Return the [x, y] coordinate for the center point of the cell that contains the specified text.  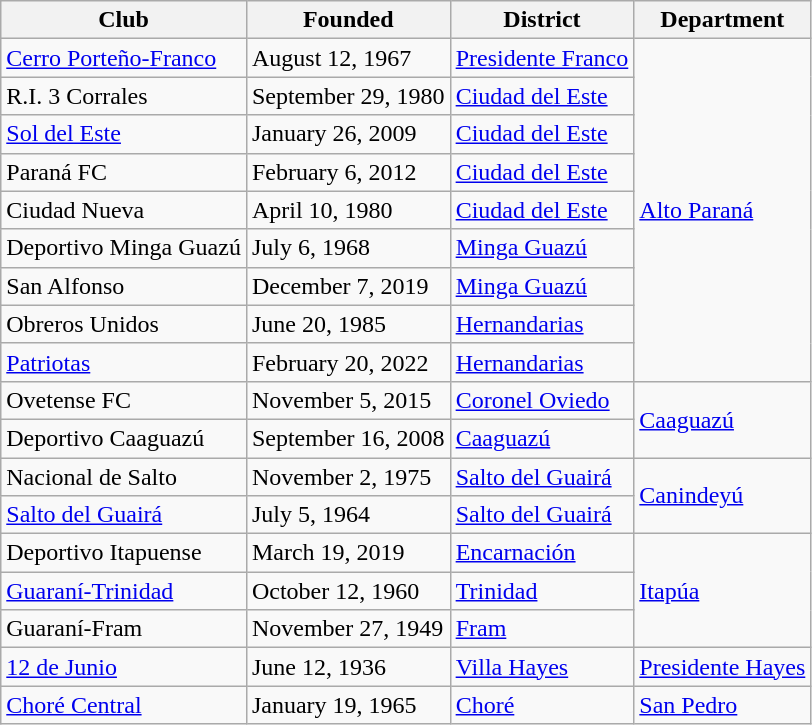
November 5, 2015 [348, 400]
Obreros Unidos [124, 324]
Ciudad Nueva [124, 210]
July 6, 1968 [348, 248]
July 5, 1964 [348, 515]
Fram [542, 629]
September 29, 1980 [348, 96]
Choré [542, 705]
12 de Junio [124, 667]
Deportivo Caaguazú [124, 438]
Villa Hayes [542, 667]
December 7, 2019 [348, 286]
Canindeyú [722, 496]
Cerro Porteño-Franco [124, 58]
January 19, 1965 [348, 705]
Presidente Franco [542, 58]
Itapúa [722, 591]
Deportivo Minga Guazú [124, 248]
Coronel Oviedo [542, 400]
January 26, 2009 [348, 134]
Choré Central [124, 705]
February 20, 2022 [348, 362]
Presidente Hayes [722, 667]
November 2, 1975 [348, 477]
Encarnación [542, 553]
June 12, 1936 [348, 667]
September 16, 2008 [348, 438]
June 20, 1985 [348, 324]
Ovetense FC [124, 400]
Deportivo Itapuense [124, 553]
Club [124, 20]
Founded [348, 20]
San Pedro [722, 705]
San Alfonso [124, 286]
Guaraní-Fram [124, 629]
November 27, 1949 [348, 629]
Paraná FC [124, 172]
April 10, 1980 [348, 210]
District [542, 20]
R.I. 3 Corrales [124, 96]
Trinidad [542, 591]
Alto Paraná [722, 210]
Sol del Este [124, 134]
October 12, 1960 [348, 591]
Guaraní-Trinidad [124, 591]
Nacional de Salto [124, 477]
February 6, 2012 [348, 172]
August 12, 1967 [348, 58]
March 19, 2019 [348, 553]
Patriotas [124, 362]
Department [722, 20]
